Return [X, Y] of the center of cell containing provided text 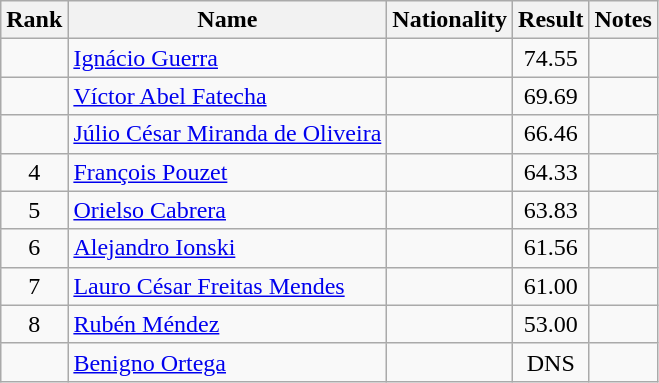
DNS [551, 362]
Notes [623, 20]
Rubén Méndez [228, 324]
Lauro César Freitas Mendes [228, 286]
6 [34, 248]
7 [34, 286]
Rank [34, 20]
Result [551, 20]
61.56 [551, 248]
Víctor Abel Fatecha [228, 96]
53.00 [551, 324]
Júlio César Miranda de Oliveira [228, 134]
Ignácio Guerra [228, 58]
8 [34, 324]
63.83 [551, 210]
64.33 [551, 172]
61.00 [551, 286]
74.55 [551, 58]
Nationality [450, 20]
66.46 [551, 134]
5 [34, 210]
69.69 [551, 96]
Benigno Ortega [228, 362]
Alejandro Ionski [228, 248]
4 [34, 172]
Name [228, 20]
Orielso Cabrera [228, 210]
François Pouzet [228, 172]
